Return the [x, y] coordinate for the center point of the cell that contains the specified text.  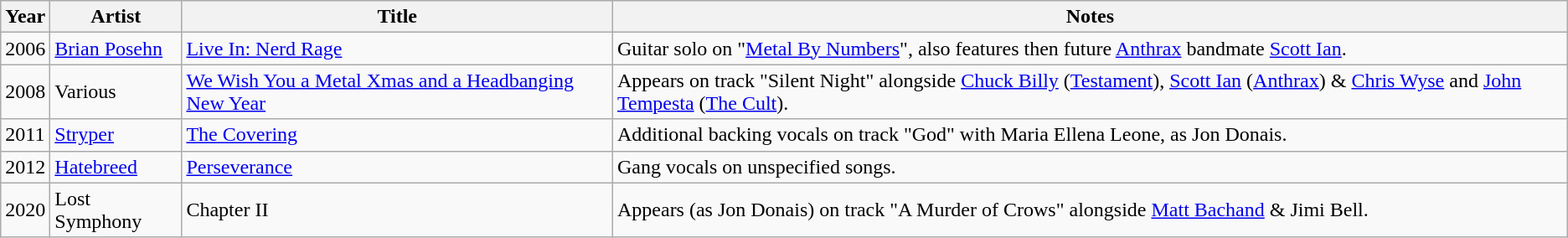
2011 [25, 135]
Chapter II [397, 210]
Gang vocals on unspecified songs. [1090, 167]
Live In: Nerd Rage [397, 49]
2012 [25, 167]
Lost Symphony [116, 210]
Year [25, 17]
2020 [25, 210]
The Covering [397, 135]
Brian Posehn [116, 49]
Notes [1090, 17]
Appears (as Jon Donais) on track "A Murder of Crows" alongside Matt Bachand & Jimi Bell. [1090, 210]
Artist [116, 17]
2006 [25, 49]
2008 [25, 92]
Appears on track "Silent Night" alongside Chuck Billy (Testament), Scott Ian (Anthrax) & Chris Wyse and John Tempesta (The Cult). [1090, 92]
Guitar solo on "Metal By Numbers", also features then future Anthrax bandmate Scott Ian. [1090, 49]
Perseverance [397, 167]
We Wish You a Metal Xmas and a Headbanging New Year [397, 92]
Stryper [116, 135]
Additional backing vocals on track "God" with Maria Ellena Leone, as Jon Donais. [1090, 135]
Hatebreed [116, 167]
Title [397, 17]
Various [116, 92]
